Find where the given text appears and provide that cell's center as (X, Y) coordinate. 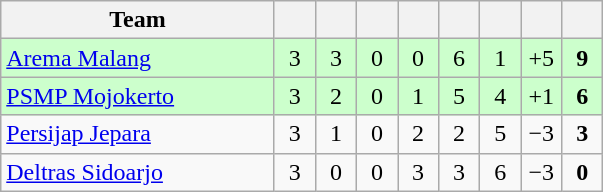
Deltras Sidoarjo (138, 172)
Team (138, 20)
+1 (542, 96)
+5 (542, 58)
4 (500, 96)
Persijap Jepara (138, 134)
9 (582, 58)
Arema Malang (138, 58)
PSMP Mojokerto (138, 96)
